For the text-containing cell, return its midpoint in (x, y) coordinate format. 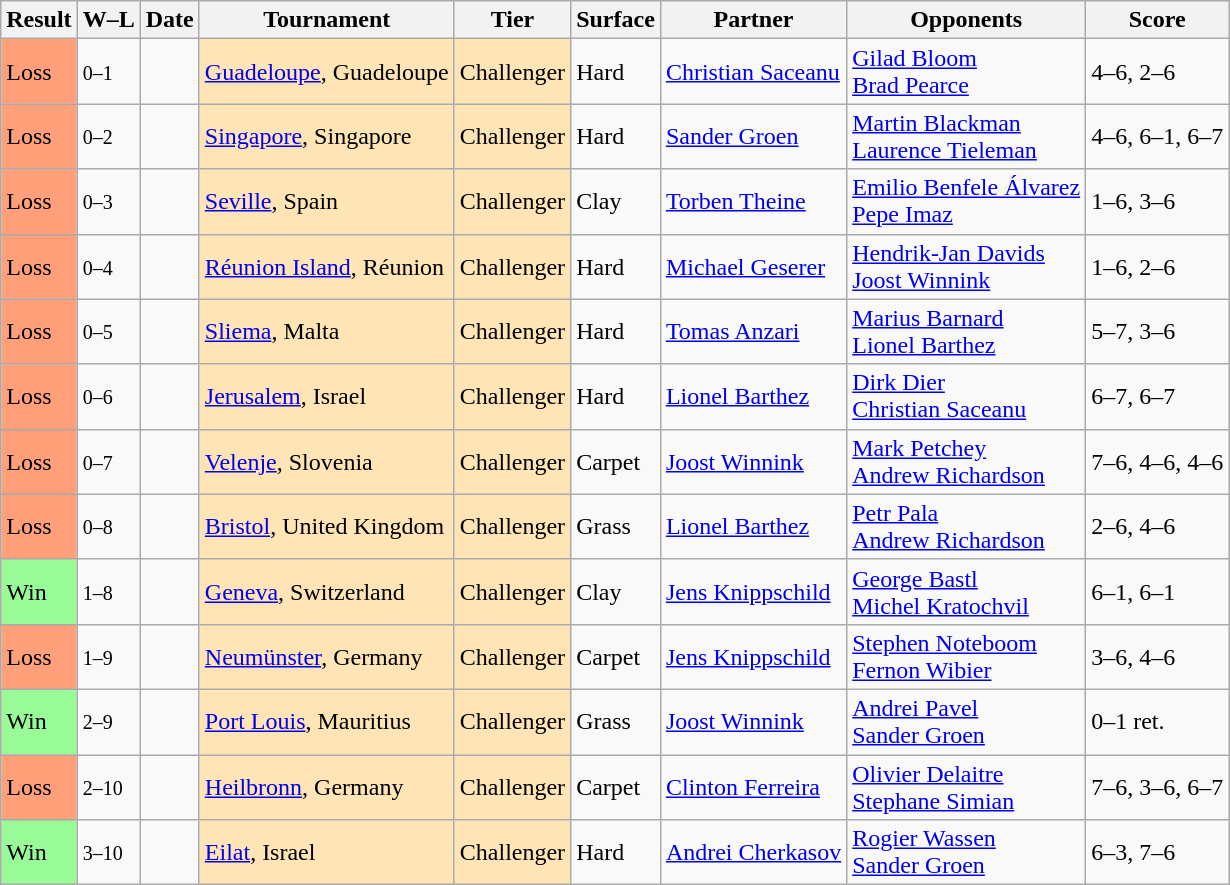
Hendrik-Jan Davids Joost Winnink (966, 266)
Christian Saceanu (753, 72)
1–6, 3–6 (1158, 202)
0–1 (108, 72)
Score (1158, 20)
Sander Groen (753, 136)
Olivier Delaitre Stephane Simian (966, 786)
Rogier Wassen Sander Groen (966, 852)
Velenje, Slovenia (326, 462)
0–5 (108, 332)
5–7, 3–6 (1158, 332)
0–3 (108, 202)
Martin Blackman Laurence Tieleman (966, 136)
2–10 (108, 786)
0–2 (108, 136)
Seville, Spain (326, 202)
Tournament (326, 20)
2–9 (108, 722)
Date (170, 20)
3–6, 4–6 (1158, 656)
4–6, 2–6 (1158, 72)
Andrei Cherkasov (753, 852)
6–7, 6–7 (1158, 396)
0–8 (108, 526)
1–9 (108, 656)
Jerusalem, Israel (326, 396)
Singapore, Singapore (326, 136)
2–6, 4–6 (1158, 526)
Réunion Island, Réunion (326, 266)
Port Louis, Mauritius (326, 722)
1–8 (108, 592)
0–6 (108, 396)
0–4 (108, 266)
Sliema, Malta (326, 332)
Neumünster, Germany (326, 656)
Tomas Anzari (753, 332)
Result (39, 20)
Dirk Dier Christian Saceanu (966, 396)
Stephen Noteboom Fernon Wibier (966, 656)
Gilad Bloom Brad Pearce (966, 72)
3–10 (108, 852)
6–3, 7–6 (1158, 852)
Petr Pala Andrew Richardson (966, 526)
Surface (616, 20)
Tier (512, 20)
Torben Theine (753, 202)
Eilat, Israel (326, 852)
Opponents (966, 20)
Mark Petchey Andrew Richardson (966, 462)
Clinton Ferreira (753, 786)
Marius Barnard Lionel Barthez (966, 332)
6–1, 6–1 (1158, 592)
Geneva, Switzerland (326, 592)
Guadeloupe, Guadeloupe (326, 72)
George Bastl Michel Kratochvil (966, 592)
7–6, 3–6, 6–7 (1158, 786)
1–6, 2–6 (1158, 266)
W–L (108, 20)
4–6, 6–1, 6–7 (1158, 136)
Bristol, United Kingdom (326, 526)
0–7 (108, 462)
Emilio Benfele Álvarez Pepe Imaz (966, 202)
Andrei Pavel Sander Groen (966, 722)
Michael Geserer (753, 266)
Heilbronn, Germany (326, 786)
0–1 ret. (1158, 722)
Partner (753, 20)
7–6, 4–6, 4–6 (1158, 462)
